Extract the [X, Y] coordinate from the center of the cell holding the provided text.  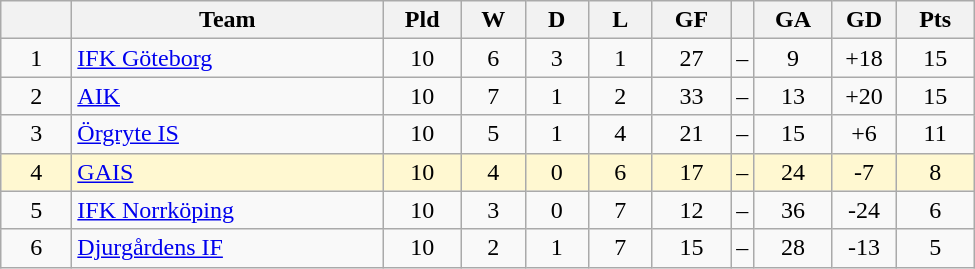
8 [936, 172]
-24 [864, 210]
27 [692, 58]
Pts [936, 20]
W [493, 20]
AIK [228, 96]
D [557, 20]
GAIS [228, 172]
24 [794, 172]
13 [794, 96]
33 [692, 96]
17 [692, 172]
IFK Göteborg [228, 58]
36 [794, 210]
L [621, 20]
9 [794, 58]
GD [864, 20]
Djurgårdens IF [228, 248]
+20 [864, 96]
21 [692, 134]
-13 [864, 248]
Örgryte IS [228, 134]
12 [692, 210]
28 [794, 248]
Pld [422, 20]
11 [936, 134]
+6 [864, 134]
GA [794, 20]
Team [228, 20]
GF [692, 20]
IFK Norrköping [228, 210]
+18 [864, 58]
-7 [864, 172]
